Identify which cell holds the provided text, then report its (x, y) central coordinate. 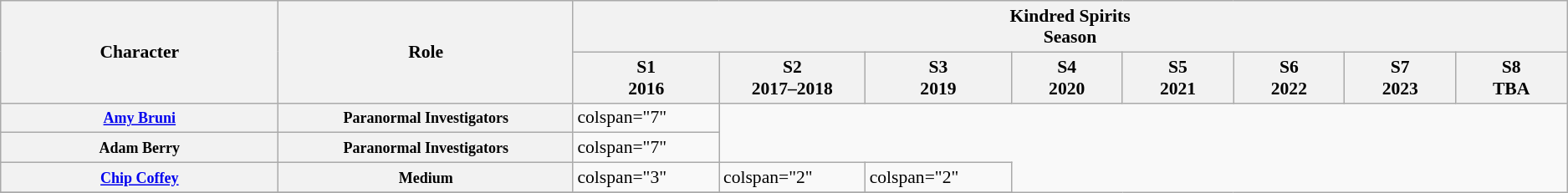
S7 2023 (1400, 77)
Chip Coffey (140, 178)
S8 TBA (1512, 77)
Character (140, 52)
S2 2017–2018 (793, 77)
Adam Berry (140, 148)
S6 2022 (1290, 77)
Kindred Spirits Season (1070, 27)
colspan="3" (646, 178)
S5 2021 (1177, 77)
Amy Bruni (140, 118)
S4 2020 (1067, 77)
Medium (426, 178)
S3 2019 (938, 77)
S1 2016 (646, 77)
Role (426, 52)
